Provide the [X, Y] coordinate of the cell's center where the given text is located.  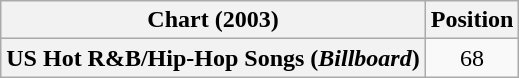
Position [472, 20]
Chart (2003) [213, 20]
68 [472, 58]
US Hot R&B/Hip-Hop Songs (Billboard) [213, 58]
